Search for the cell housing the specified text and yield its [x, y] center coordinate. 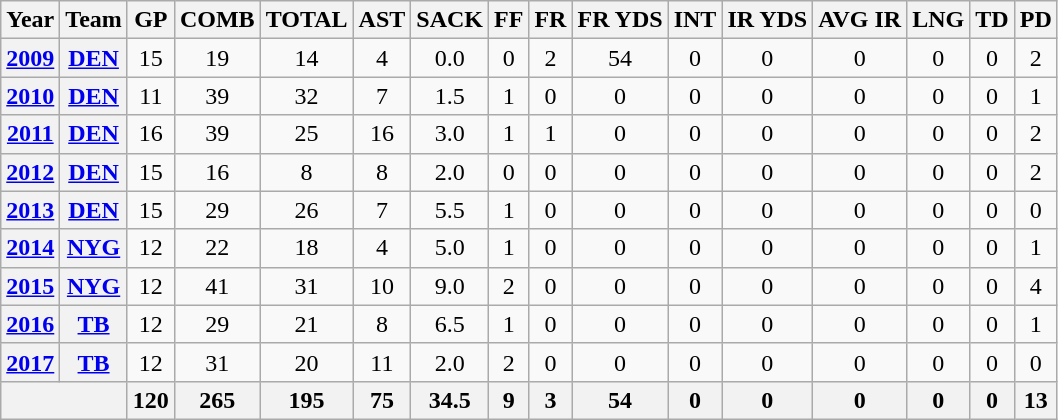
LNG [938, 20]
IR YDS [768, 20]
3 [550, 400]
9.0 [450, 286]
41 [217, 286]
21 [306, 324]
10 [382, 286]
20 [306, 362]
0.0 [450, 58]
6.5 [450, 324]
25 [306, 134]
1.5 [450, 96]
2014 [30, 248]
32 [306, 96]
2012 [30, 172]
2010 [30, 96]
14 [306, 58]
120 [150, 400]
AST [382, 20]
13 [1036, 400]
INT [695, 20]
2015 [30, 286]
9 [509, 400]
TD [992, 20]
FR [550, 20]
5.5 [450, 210]
FR YDS [620, 20]
2017 [30, 362]
19 [217, 58]
22 [217, 248]
265 [217, 400]
COMB [217, 20]
AVG IR [860, 20]
PD [1036, 20]
2011 [30, 134]
Year [30, 20]
2016 [30, 324]
5.0 [450, 248]
195 [306, 400]
FF [509, 20]
34.5 [450, 400]
18 [306, 248]
26 [306, 210]
Team [94, 20]
3.0 [450, 134]
2013 [30, 210]
GP [150, 20]
SACK [450, 20]
75 [382, 400]
TOTAL [306, 20]
2009 [30, 58]
